For the text-containing cell, return its midpoint in (x, y) coordinate format. 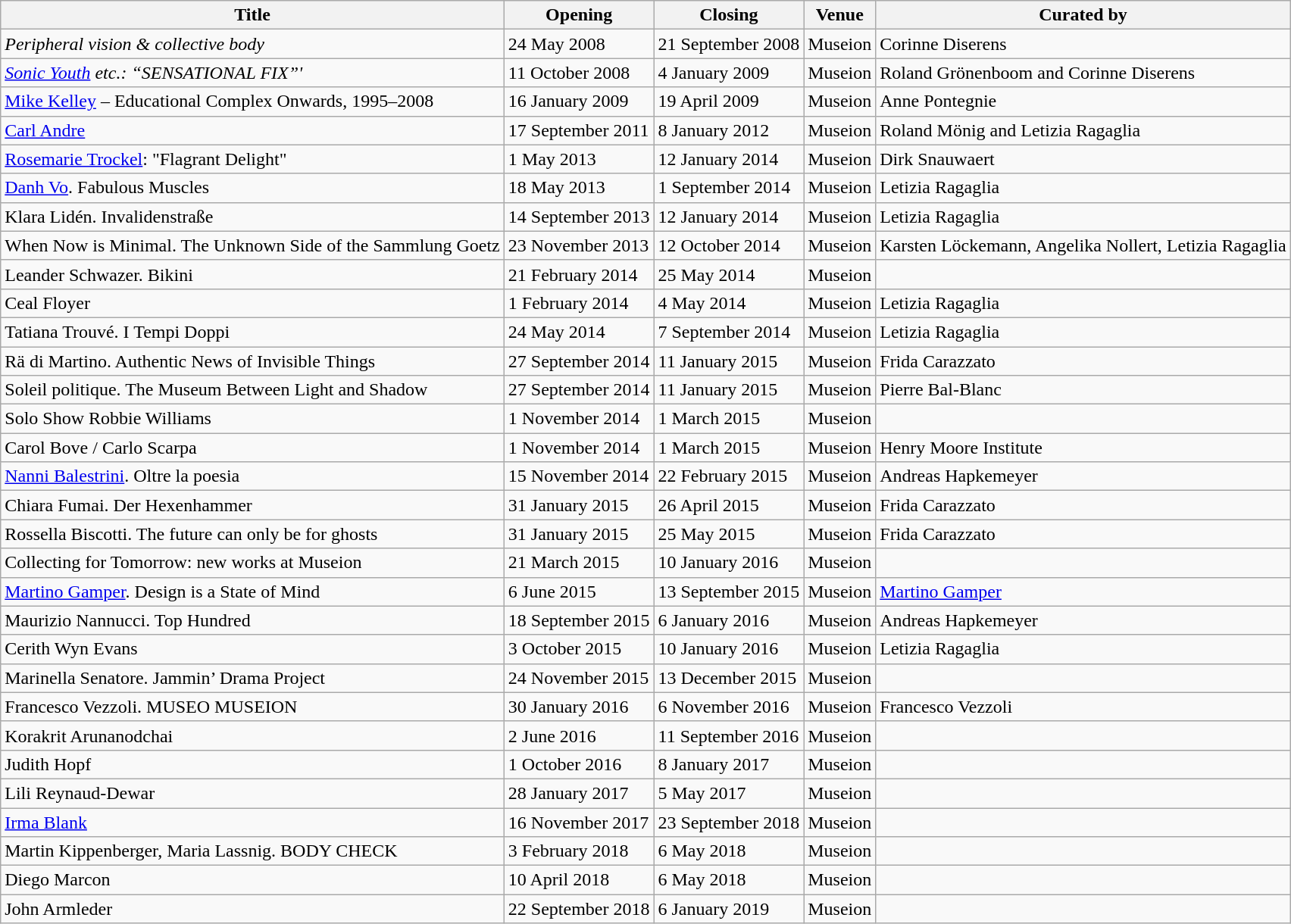
Mike Kelley – Educational Complex Onwards, 1995–2008 (253, 101)
21 February 2014 (579, 274)
16 November 2017 (579, 822)
When Now is Minimal. The Unknown Side of the Sammlung Goetz (253, 245)
Collecting for Tomorrow: new works at Museion (253, 563)
Klara Lidén. Invalidenstraße (253, 217)
Curated by (1083, 15)
4 May 2014 (729, 303)
13 December 2015 (729, 678)
16 January 2009 (579, 101)
Judith Hopf (253, 764)
21 September 2008 (729, 44)
6 November 2016 (729, 707)
28 January 2017 (579, 793)
13 September 2015 (729, 592)
Opening (579, 15)
Lili Reynaud-Dewar (253, 793)
24 May 2014 (579, 332)
26 April 2015 (729, 505)
Francesco Vezzoli (1083, 707)
6 January 2016 (729, 620)
7 September 2014 (729, 332)
24 May 2008 (579, 44)
Corinne Diserens (1083, 44)
1 May 2013 (579, 159)
18 May 2013 (579, 188)
Korakrit Arunanodchai (253, 735)
Pierre Bal-Blanc (1083, 390)
Ceal Floyer (253, 303)
15 November 2014 (579, 476)
30 January 2016 (579, 707)
Irma Blank (253, 822)
3 October 2015 (579, 649)
Roland Mönig and Letizia Ragaglia (1083, 130)
10 April 2018 (579, 880)
Martino Gamper. Design is a State of Mind (253, 592)
11 September 2016 (729, 735)
18 September 2015 (579, 620)
Roland Grönenboom and Corinne Diserens (1083, 73)
21 March 2015 (579, 563)
Rosemarie Trockel: "Flagrant Delight" (253, 159)
Cerith Wyn Evans (253, 649)
14 September 2013 (579, 217)
Venue (839, 15)
Solo Show Robbie Williams (253, 419)
17 September 2011 (579, 130)
22 February 2015 (729, 476)
Rossella Biscotti. The future can only be for ghosts (253, 534)
Soleil politique. The Museum Between Light and Shadow (253, 390)
Carol Bove / Carlo Scarpa (253, 448)
John Armleder (253, 909)
1 October 2016 (579, 764)
Maurizio Nannucci. Top Hundred (253, 620)
23 November 2013 (579, 245)
Anne Pontegnie (1083, 101)
11 October 2008 (579, 73)
Nanni Balestrini. Oltre la poesia (253, 476)
Francesco Vezzoli. MUSEO MUSEION (253, 707)
23 September 2018 (729, 822)
4 January 2009 (729, 73)
Karsten Löckemann, Angelika Nollert, Letizia Ragaglia (1083, 245)
Leander Schwazer. Bikini (253, 274)
Martin Kippenberger, Maria Lassnig. BODY CHECK (253, 851)
5 May 2017 (729, 793)
12 October 2014 (729, 245)
Marinella Senatore. Jammin’ Drama Project (253, 678)
Rä di Martino. Authentic News of Invisible Things (253, 361)
6 June 2015 (579, 592)
Danh Vo. Fabulous Muscles (253, 188)
Dirk Snauwaert (1083, 159)
Martino Gamper (1083, 592)
6 January 2019 (729, 909)
25 May 2015 (729, 534)
Sonic Youth etc.: “SENSATIONAL FIX”' (253, 73)
1 February 2014 (579, 303)
8 January 2017 (729, 764)
Henry Moore Institute (1083, 448)
3 February 2018 (579, 851)
19 April 2009 (729, 101)
1 September 2014 (729, 188)
Diego Marcon (253, 880)
Peripheral vision & collective body (253, 44)
2 June 2016 (579, 735)
Title (253, 15)
Closing (729, 15)
Chiara Fumai. Der Hexenhammer (253, 505)
Tatiana Trouvé. I Tempi Doppi (253, 332)
8 January 2012 (729, 130)
Carl Andre (253, 130)
24 November 2015 (579, 678)
22 September 2018 (579, 909)
25 May 2014 (729, 274)
